Determine the [X, Y] coordinate at the center of the cell enclosing the given text.  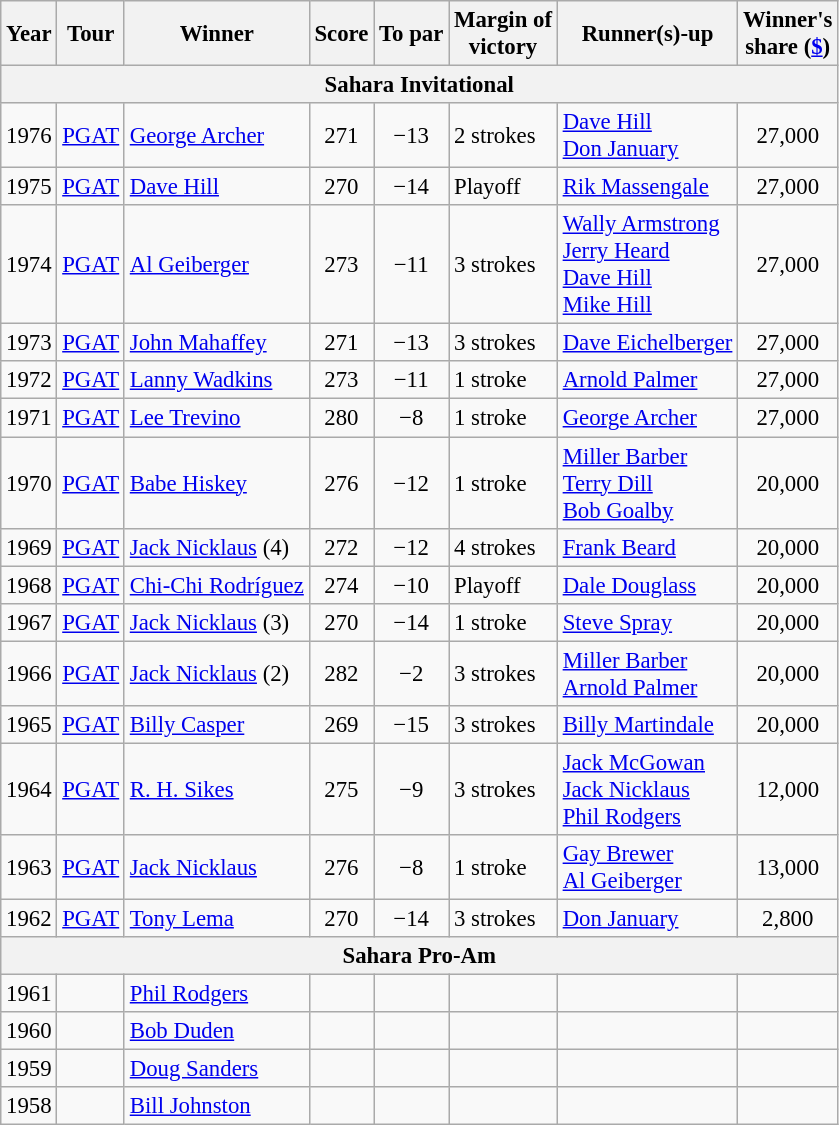
Lanny Wadkins [216, 381]
4 strokes [504, 547]
1974 [29, 264]
275 [342, 789]
Wally Armstrong Jerry Heard Dave Hill Mike Hill [647, 264]
Phil Rodgers [216, 994]
−10 [412, 585]
1959 [29, 1069]
Miller Barber Terry Dill Bob Goalby [647, 483]
272 [342, 547]
1958 [29, 1106]
Dave Eichelberger [647, 343]
Billy Casper [216, 725]
Margin ofvictory [504, 34]
R. H. Sikes [216, 789]
274 [342, 585]
Year [29, 34]
To par [412, 34]
Tour [91, 34]
1962 [29, 918]
Doug Sanders [216, 1069]
Score [342, 34]
Chi-Chi Rodríguez [216, 585]
−9 [412, 789]
John Mahaffey [216, 343]
Rik Massengale [647, 187]
1972 [29, 381]
−15 [412, 725]
12,000 [788, 789]
280 [342, 418]
2 strokes [504, 136]
1966 [29, 674]
Sahara Invitational [420, 85]
Gay Brewer Al Geiberger [647, 868]
−2 [412, 674]
Babe Hiskey [216, 483]
282 [342, 674]
Al Geiberger [216, 264]
Bill Johnston [216, 1106]
Winner [216, 34]
Billy Martindale [647, 725]
1964 [29, 789]
Bob Duden [216, 1031]
Jack Nicklaus [216, 868]
1963 [29, 868]
Runner(s)-up [647, 34]
Sahara Pro-Am [420, 956]
1967 [29, 622]
Dale Douglass [647, 585]
1970 [29, 483]
Dave Hill [216, 187]
Jack Nicklaus (4) [216, 547]
13,000 [788, 868]
Steve Spray [647, 622]
Jack Nicklaus (2) [216, 674]
2,800 [788, 918]
1965 [29, 725]
269 [342, 725]
Jack McGowan Jack Nicklaus Phil Rodgers [647, 789]
Arnold Palmer [647, 381]
1961 [29, 994]
Frank Beard [647, 547]
Jack Nicklaus (3) [216, 622]
1971 [29, 418]
Don January [647, 918]
Winner'sshare ($) [788, 34]
1960 [29, 1031]
Tony Lema [216, 918]
1973 [29, 343]
Dave Hill Don January [647, 136]
1968 [29, 585]
Lee Trevino [216, 418]
1969 [29, 547]
1975 [29, 187]
Miller Barber Arnold Palmer [647, 674]
1976 [29, 136]
